Scan for the cell matching the given text and deliver its (x, y) coordinate at center. 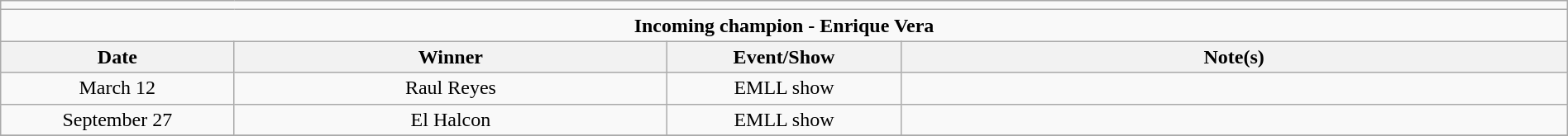
Raul Reyes (451, 88)
El Halcon (451, 120)
March 12 (117, 88)
Incoming champion - Enrique Vera (784, 26)
Date (117, 57)
Note(s) (1234, 57)
Event/Show (784, 57)
September 27 (117, 120)
Winner (451, 57)
